Return [X, Y] of the center of cell containing provided text 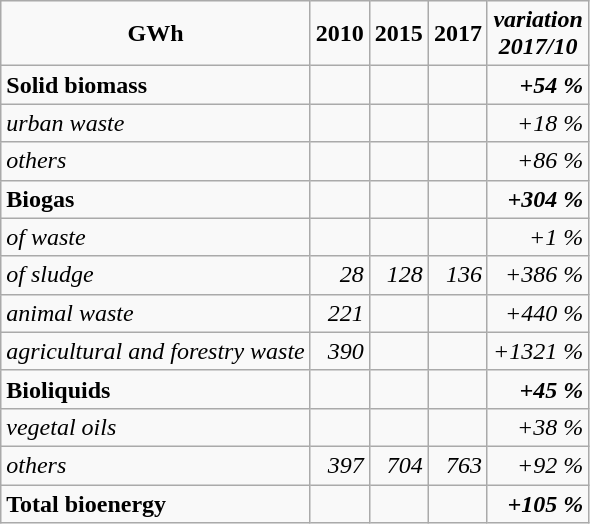
+86 % [538, 161]
28 [340, 275]
+1 % [538, 237]
Solid biomass [156, 85]
+18 % [538, 123]
GWh [156, 34]
+386 % [538, 275]
Total bioenergy [156, 503]
2015 [398, 34]
Biogas [156, 199]
2017 [458, 34]
128 [398, 275]
Bioliquids [156, 389]
+1321 % [538, 351]
+92 % [538, 465]
+440 % [538, 313]
+54 % [538, 85]
of sludge [156, 275]
vegetal oils [156, 427]
397 [340, 465]
variation2017/10 [538, 34]
390 [340, 351]
136 [458, 275]
+38 % [538, 427]
urban waste [156, 123]
agricultural and forestry waste [156, 351]
704 [398, 465]
+45 % [538, 389]
animal waste [156, 313]
of waste [156, 237]
+304 % [538, 199]
+105 % [538, 503]
221 [340, 313]
763 [458, 465]
2010 [340, 34]
